Find where the given text appears and provide that cell's center as (X, Y) coordinate. 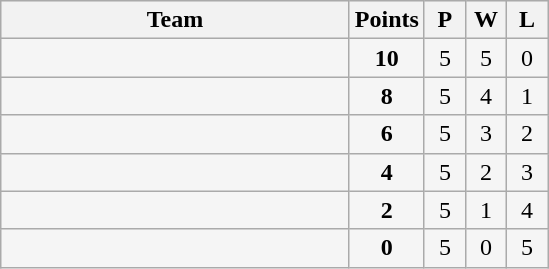
Points (386, 20)
Team (176, 20)
6 (386, 134)
W (486, 20)
10 (386, 58)
P (444, 20)
L (528, 20)
8 (386, 96)
